Find where the given text appears and provide that cell's center as (x, y) coordinate. 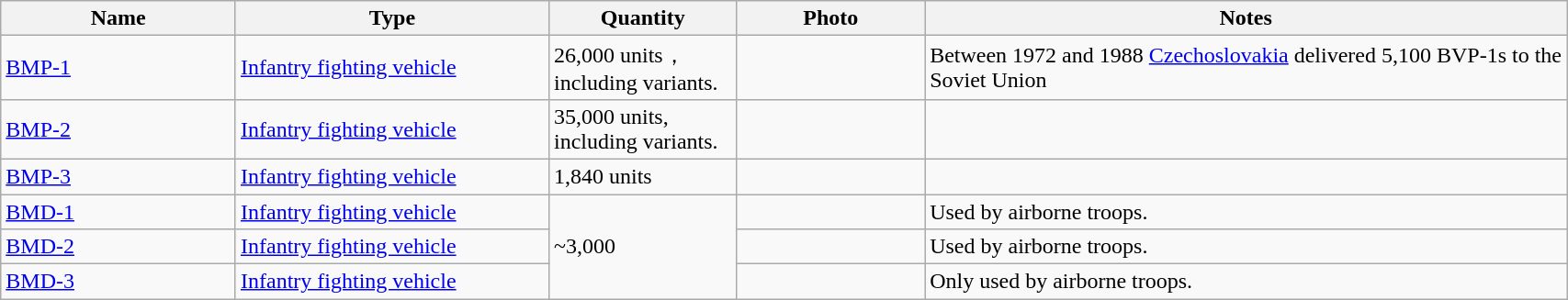
Between 1972 and 1988 Czechoslovakia delivered 5,100 BVP-1s to the Soviet Union (1246, 68)
BMD-2 (118, 247)
BMD-1 (118, 212)
BMP-2 (118, 128)
Photo (830, 18)
BMP-1 (118, 68)
Name (118, 18)
Notes (1246, 18)
Only used by airborne troops. (1246, 282)
35,000 units, including variants. (643, 128)
26,000 units， including variants. (643, 68)
~3,000 (643, 247)
Type (391, 18)
BMD-3 (118, 282)
Quantity (643, 18)
BMP-3 (118, 176)
1,840 units (643, 176)
